Find where the given text appears and provide that cell's center as (x, y) coordinate. 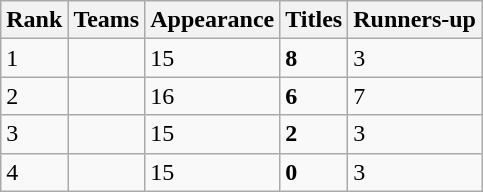
6 (314, 96)
1 (34, 58)
4 (34, 172)
Runners-up (415, 20)
8 (314, 58)
Teams (106, 20)
16 (212, 96)
Rank (34, 20)
0 (314, 172)
Appearance (212, 20)
Titles (314, 20)
7 (415, 96)
